Search for the cell housing the specified text and yield its [X, Y] center coordinate. 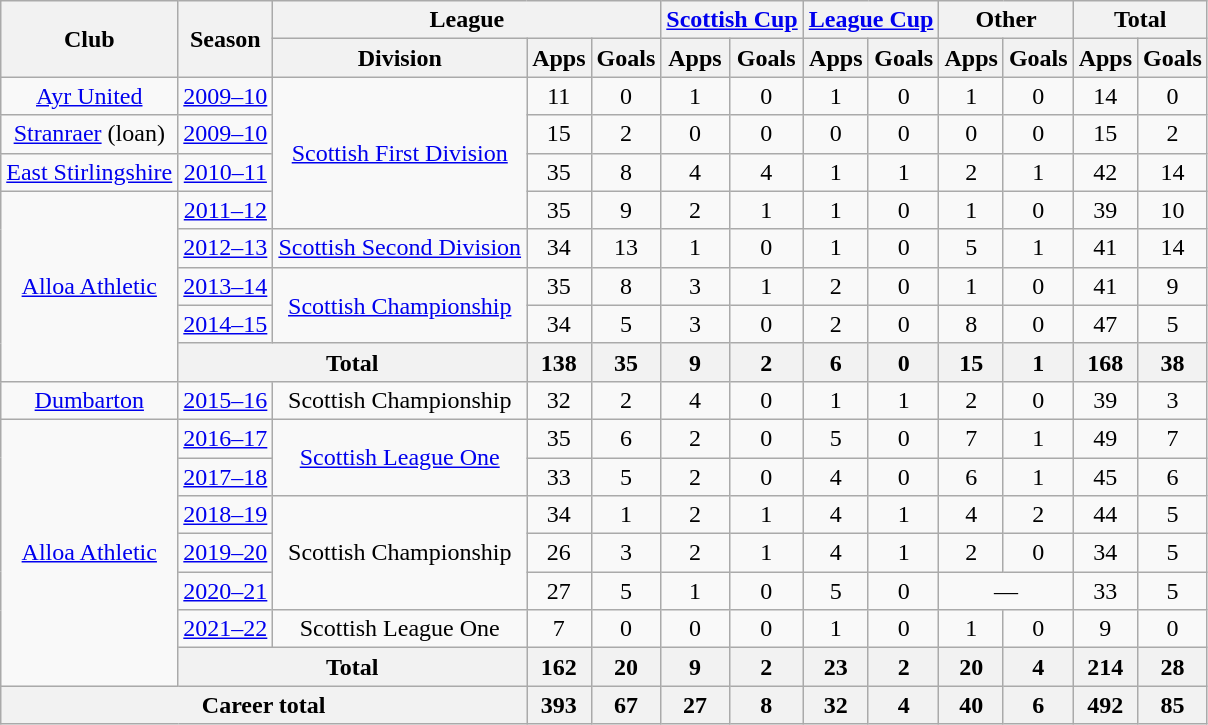
Scottish First Division [400, 153]
2018–19 [226, 515]
League Cup [871, 20]
10 [1173, 210]
Scottish Cup [732, 20]
2015–16 [226, 400]
11 [559, 96]
28 [1173, 667]
Division [400, 58]
2014–15 [226, 324]
138 [559, 362]
47 [1105, 324]
44 [1105, 515]
2021–22 [226, 629]
2016–17 [226, 438]
168 [1105, 362]
— [1006, 591]
2019–20 [226, 553]
2017–18 [226, 477]
League [467, 20]
23 [836, 667]
38 [1173, 362]
42 [1105, 172]
49 [1105, 438]
393 [559, 705]
Other [1006, 20]
214 [1105, 667]
Ayr United [90, 96]
67 [626, 705]
162 [559, 667]
2013–14 [226, 286]
26 [559, 553]
Dumbarton [90, 400]
Career total [264, 705]
13 [626, 248]
40 [971, 705]
2012–13 [226, 248]
492 [1105, 705]
Scottish Second Division [400, 248]
45 [1105, 477]
Season [226, 39]
Stranraer (loan) [90, 134]
2020–21 [226, 591]
85 [1173, 705]
2011–12 [226, 210]
Club [90, 39]
East Stirlingshire [90, 172]
2010–11 [226, 172]
